Extract the (X, Y) coordinate from the center of the cell holding the provided text.  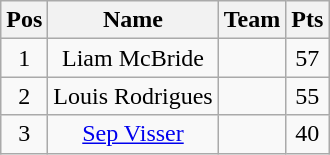
Liam McBride (133, 58)
57 (308, 58)
55 (308, 96)
Sep Visser (133, 134)
Team (252, 20)
40 (308, 134)
Louis Rodrigues (133, 96)
Pts (308, 20)
Pos (24, 20)
Name (133, 20)
2 (24, 96)
1 (24, 58)
3 (24, 134)
